Return the (x, y) coordinate for the center point of the cell that contains the specified text.  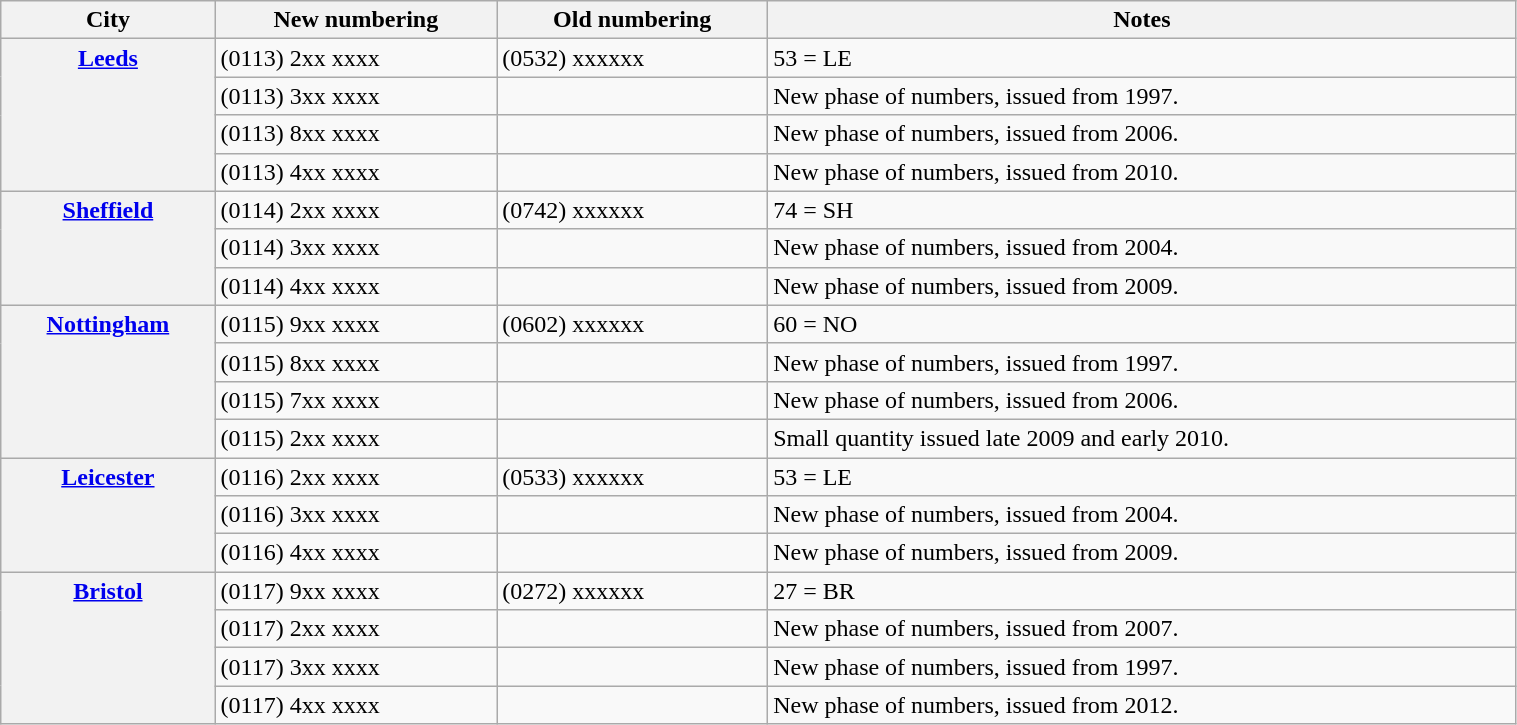
(0115) 8xx xxxx (356, 362)
(0117) 3xx xxxx (356, 667)
(0742) xxxxxx (632, 210)
(0113) 8xx xxxx (356, 134)
New phase of numbers, issued from 2012. (1142, 705)
(0117) 4xx xxxx (356, 705)
Notes (1142, 20)
(0117) 2xx xxxx (356, 629)
(0272) xxxxxx (632, 591)
Leeds (108, 115)
(0115) 2xx xxxx (356, 438)
New numbering (356, 20)
(0114) 2xx xxxx (356, 210)
(0115) 9xx xxxx (356, 324)
(0116) 4xx xxxx (356, 553)
Bristol (108, 648)
(0116) 3xx xxxx (356, 515)
(0113) 3xx xxxx (356, 96)
Leicester (108, 515)
Sheffield (108, 248)
(0117) 9xx xxxx (356, 591)
Old numbering (632, 20)
(0114) 4xx xxxx (356, 286)
(0532) xxxxxx (632, 58)
(0533) xxxxxx (632, 477)
New phase of numbers, issued from 2007. (1142, 629)
(0602) xxxxxx (632, 324)
(0114) 3xx xxxx (356, 248)
60 = NO (1142, 324)
(0113) 2xx xxxx (356, 58)
(0115) 7xx xxxx (356, 400)
Nottingham (108, 381)
(0116) 2xx xxxx (356, 477)
New phase of numbers, issued from 2010. (1142, 172)
(0113) 4xx xxxx (356, 172)
74 = SH (1142, 210)
27 = BR (1142, 591)
City (108, 20)
Small quantity issued late 2009 and early 2010. (1142, 438)
